Pinpoint the cell where the given text exists, returning its (X, Y) midpoint coordinate. 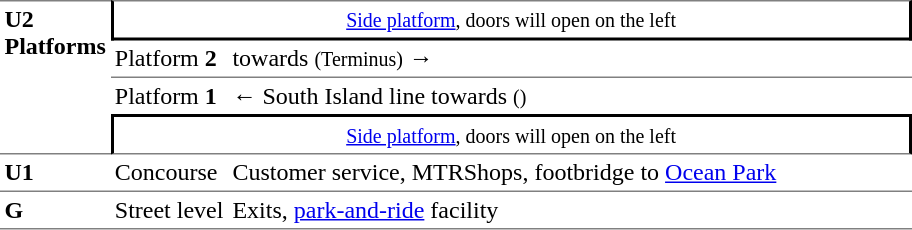
U2Platforms (55, 77)
towards (Terminus) → (570, 58)
Street level (169, 211)
Concourse (169, 173)
← South Island line towards () (570, 95)
Exits, park-and-ride facility (570, 211)
Customer service, MTRShops, footbridge to Ocean Park (570, 173)
Platform 2 (169, 58)
G (55, 211)
Platform 1 (169, 95)
U1 (55, 173)
